Search for the cell housing the specified text and yield its (X, Y) center coordinate. 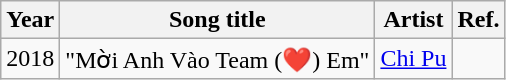
Ref. (478, 20)
Year (30, 20)
Chi Pu (414, 59)
Song title (218, 20)
"Mời Anh Vào Team (❤️) Em" (218, 59)
Artist (414, 20)
2018 (30, 59)
